For the text-containing cell, return its midpoint in [X, Y] coordinate format. 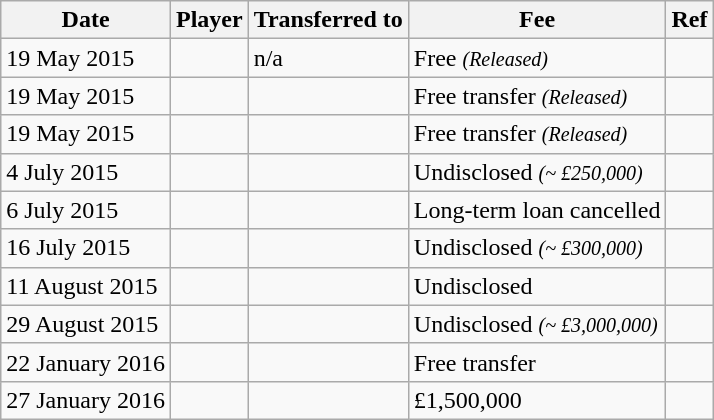
Free (Released) [537, 58]
11 August 2015 [86, 286]
n/a [328, 58]
£1,500,000 [537, 400]
16 July 2015 [86, 248]
Transferred to [328, 20]
Player [209, 20]
Fee [537, 20]
4 July 2015 [86, 172]
Long-term loan cancelled [537, 210]
Undisclosed (~ £3,000,000) [537, 324]
Undisclosed (~ £250,000) [537, 172]
Ref [690, 20]
27 January 2016 [86, 400]
6 July 2015 [86, 210]
22 January 2016 [86, 362]
Free transfer [537, 362]
Undisclosed (~ £300,000) [537, 248]
29 August 2015 [86, 324]
Undisclosed [537, 286]
Date [86, 20]
